Locate the cell with the specified text and output its (x, y) center coordinate. 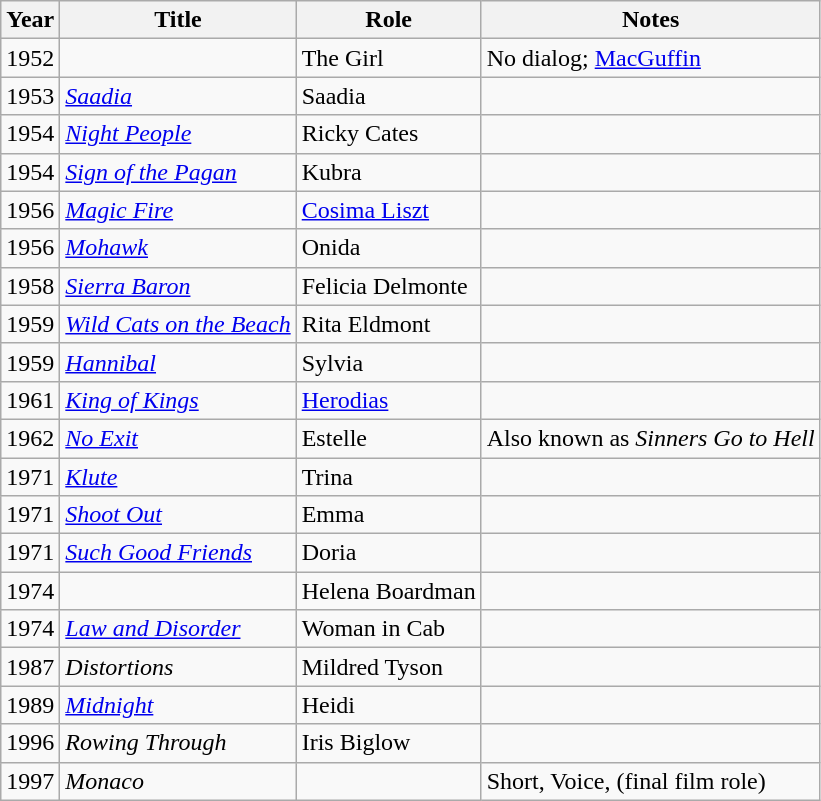
Magic Fire (178, 210)
Trina (388, 477)
Onida (388, 248)
Midnight (178, 705)
Sierra Baron (178, 286)
1989 (30, 705)
1953 (30, 96)
1997 (30, 781)
Rita Eldmont (388, 324)
1958 (30, 286)
Woman in Cab (388, 629)
Rowing Through (178, 743)
Also known as Sinners Go to Hell (650, 438)
Notes (650, 20)
Klute (178, 477)
Sylvia (388, 362)
Wild Cats on the Beach (178, 324)
Sign of the Pagan (178, 172)
Ricky Cates (388, 134)
Emma (388, 515)
Herodias (388, 400)
Hannibal (178, 362)
Mohawk (178, 248)
Mildred Tyson (388, 667)
Cosima Liszt (388, 210)
Law and Disorder (178, 629)
1962 (30, 438)
1961 (30, 400)
Shoot Out (178, 515)
Role (388, 20)
Monaco (178, 781)
1952 (30, 58)
Doria (388, 553)
Short, Voice, (final film role) (650, 781)
King of Kings (178, 400)
Distortions (178, 667)
Kubra (388, 172)
1987 (30, 667)
Iris Biglow (388, 743)
Felicia Delmonte (388, 286)
Helena Boardman (388, 591)
Estelle (388, 438)
No dialog; MacGuffin (650, 58)
Night People (178, 134)
The Girl (388, 58)
Such Good Friends (178, 553)
Title (178, 20)
Year (30, 20)
No Exit (178, 438)
Heidi (388, 705)
1996 (30, 743)
